Locate the cell with the specified text and output its (x, y) center coordinate. 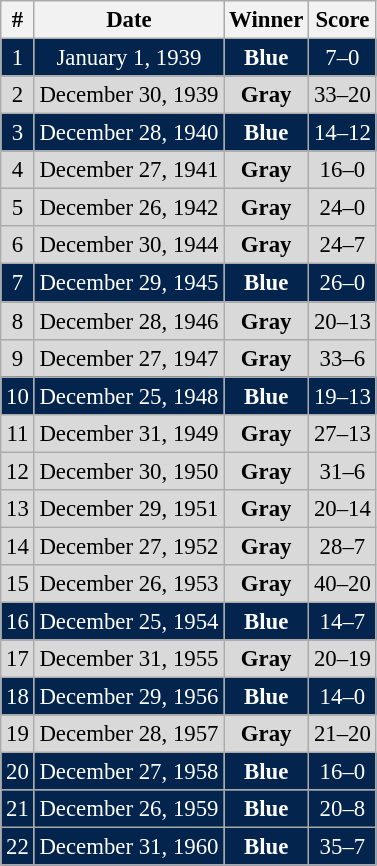
December 30, 1939 (129, 95)
December 28, 1946 (129, 321)
20 (18, 772)
20–19 (343, 659)
# (18, 20)
December 27, 1952 (129, 546)
December 30, 1950 (129, 471)
28–7 (343, 546)
18 (18, 697)
December 29, 1951 (129, 509)
December 31, 1949 (129, 433)
12 (18, 471)
December 27, 1947 (129, 358)
24–0 (343, 208)
January 1, 1939 (129, 58)
27–13 (343, 433)
December 26, 1959 (129, 809)
December 25, 1954 (129, 621)
40–20 (343, 584)
Score (343, 20)
13 (18, 509)
17 (18, 659)
20–14 (343, 509)
December 28, 1957 (129, 734)
14–12 (343, 133)
December 31, 1960 (129, 847)
4 (18, 170)
35–7 (343, 847)
11 (18, 433)
2 (18, 95)
33–6 (343, 358)
9 (18, 358)
December 27, 1958 (129, 772)
31–6 (343, 471)
14 (18, 546)
December 27, 1941 (129, 170)
20–13 (343, 321)
19–13 (343, 396)
14–7 (343, 621)
26–0 (343, 283)
December 25, 1948 (129, 396)
21–20 (343, 734)
December 29, 1956 (129, 697)
3 (18, 133)
15 (18, 584)
December 31, 1955 (129, 659)
December 29, 1945 (129, 283)
20–8 (343, 809)
December 26, 1953 (129, 584)
16 (18, 621)
7 (18, 283)
33–20 (343, 95)
22 (18, 847)
1 (18, 58)
8 (18, 321)
6 (18, 245)
Date (129, 20)
7–0 (343, 58)
19 (18, 734)
Winner (266, 20)
December 30, 1944 (129, 245)
December 26, 1942 (129, 208)
5 (18, 208)
14–0 (343, 697)
24–7 (343, 245)
10 (18, 396)
December 28, 1940 (129, 133)
21 (18, 809)
